From the cell containing the given text, extract its center point as [x, y] coordinate. 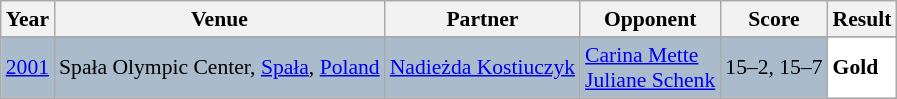
Result [862, 19]
Score [774, 19]
15–2, 15–7 [774, 68]
Gold [862, 68]
Partner [482, 19]
Spała Olympic Center, Spała, Poland [220, 68]
Nadieżda Kostiuczyk [482, 68]
Venue [220, 19]
Opponent [650, 19]
Carina Mette Juliane Schenk [650, 68]
2001 [28, 68]
Year [28, 19]
